Output the [X, Y] coordinate of the center of the cell containing the given text.  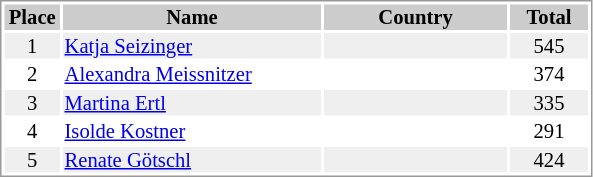
Total [549, 17]
Alexandra Meissnitzer [192, 75]
Isolde Kostner [192, 131]
335 [549, 103]
Place [32, 17]
545 [549, 46]
1 [32, 46]
4 [32, 131]
291 [549, 131]
Renate Götschl [192, 160]
374 [549, 75]
Name [192, 17]
Katja Seizinger [192, 46]
2 [32, 75]
424 [549, 160]
Martina Ertl [192, 103]
Country [416, 17]
5 [32, 160]
3 [32, 103]
